Output the (x, y) coordinate of the center of the cell containing the given text.  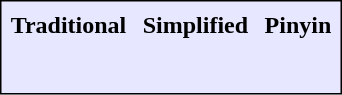
Pinyin (298, 25)
Simplified (195, 25)
Traditional (68, 25)
